Extract the [x, y] coordinate from the center of the cell holding the provided text.  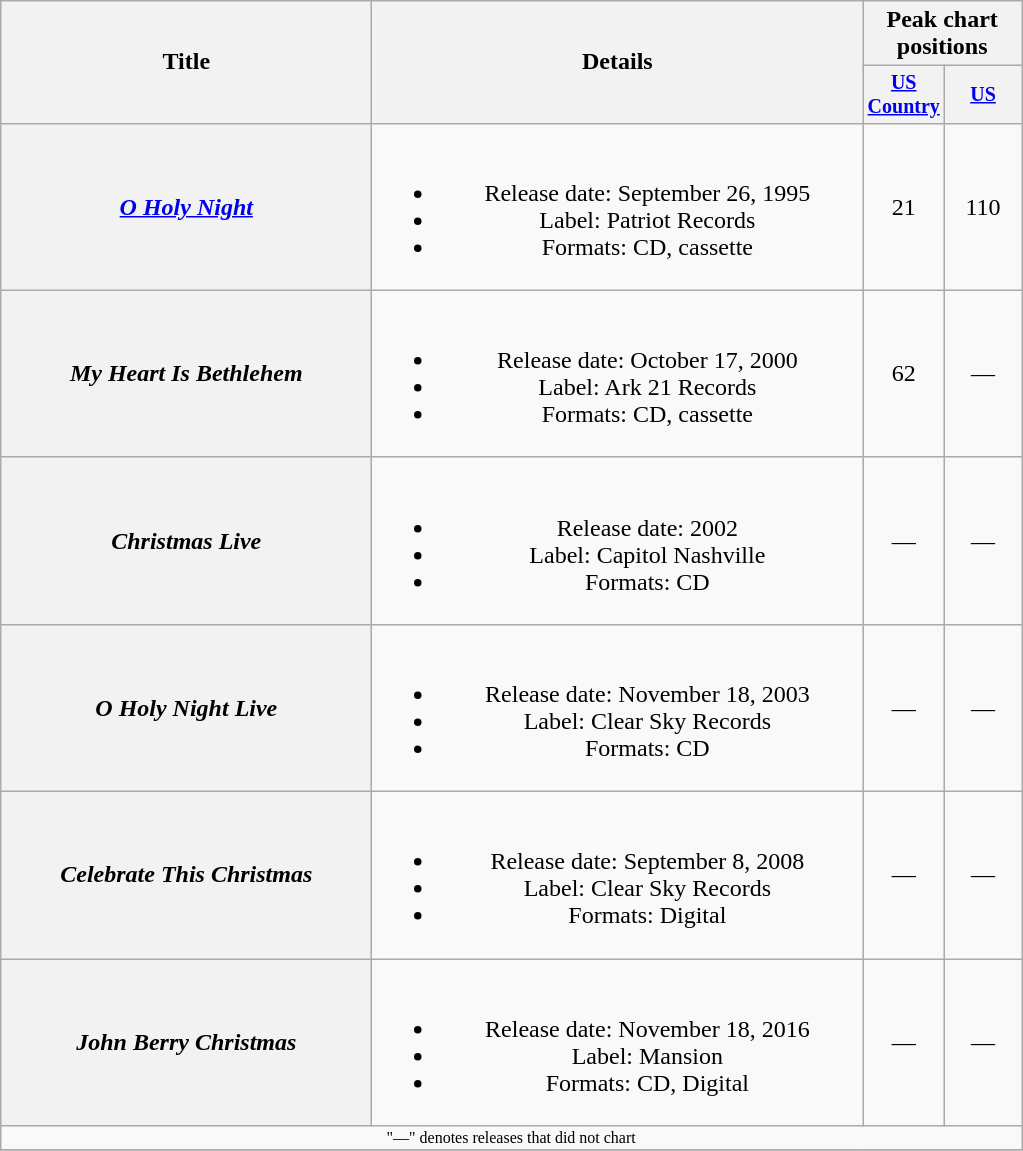
Release date: November 18, 2003Label: Clear Sky RecordsFormats: CD [618, 708]
Celebrate This Christmas [186, 876]
Details [618, 62]
Release date: October 17, 2000Label: Ark 21 RecordsFormats: CD, cassette [618, 374]
O Holy Night [186, 206]
Release date: September 8, 2008Label: Clear Sky RecordsFormats: Digital [618, 876]
62 [904, 374]
"—" denotes releases that did not chart [512, 1138]
Title [186, 62]
Release date: November 18, 2016Label: MansionFormats: CD, Digital [618, 1042]
110 [984, 206]
My Heart Is Bethlehem [186, 374]
US [984, 94]
Release date: September 26, 1995Label: Patriot RecordsFormats: CD, cassette [618, 206]
Christmas Live [186, 540]
Peak chartpositions [942, 34]
Release date: 2002Label: Capitol NashvilleFormats: CD [618, 540]
US Country [904, 94]
21 [904, 206]
O Holy Night Live [186, 708]
John Berry Christmas [186, 1042]
